Identify which cell holds the provided text, then report its [x, y] central coordinate. 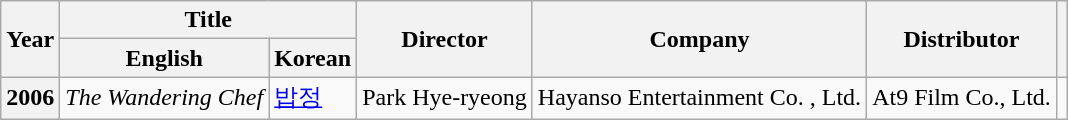
At9 Film Co., Ltd. [962, 98]
Director [445, 39]
Title [208, 20]
Korean [313, 58]
Park Hye-ryeong [445, 98]
Hayanso Entertainment Co. , Ltd. [699, 98]
Distributor [962, 39]
Year [30, 39]
2006 [30, 98]
Company [699, 39]
English [164, 58]
The Wandering Chef [164, 98]
밥정 [313, 98]
